Return the (X, Y) coordinate for the center point of the cell that contains the specified text.  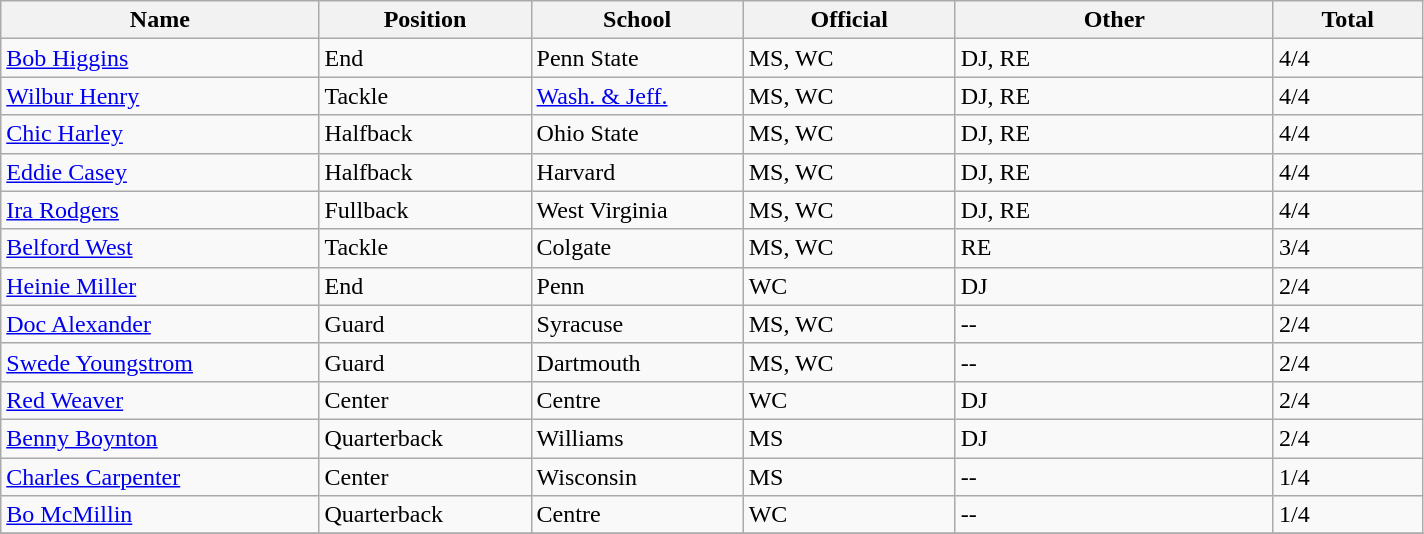
Colgate (637, 248)
Dartmouth (637, 362)
Williams (637, 438)
Official (849, 20)
West Virginia (637, 210)
Penn (637, 286)
Heinie Miller (160, 286)
Other (1114, 20)
Ohio State (637, 134)
Chic Harley (160, 134)
Red Weaver (160, 400)
Name (160, 20)
Eddie Casey (160, 172)
Bo McMillin (160, 515)
Harvard (637, 172)
Wisconsin (637, 477)
Wilbur Henry (160, 96)
Syracuse (637, 324)
Total (1348, 20)
School (637, 20)
Doc Alexander (160, 324)
Fullback (425, 210)
Position (425, 20)
Wash. & Jeff. (637, 96)
Belford West (160, 248)
Penn State (637, 58)
Swede Youngstrom (160, 362)
Bob Higgins (160, 58)
Benny Boynton (160, 438)
Charles Carpenter (160, 477)
Ira Rodgers (160, 210)
3/4 (1348, 248)
RE (1114, 248)
